From the cell containing the given text, extract its center point as [X, Y] coordinate. 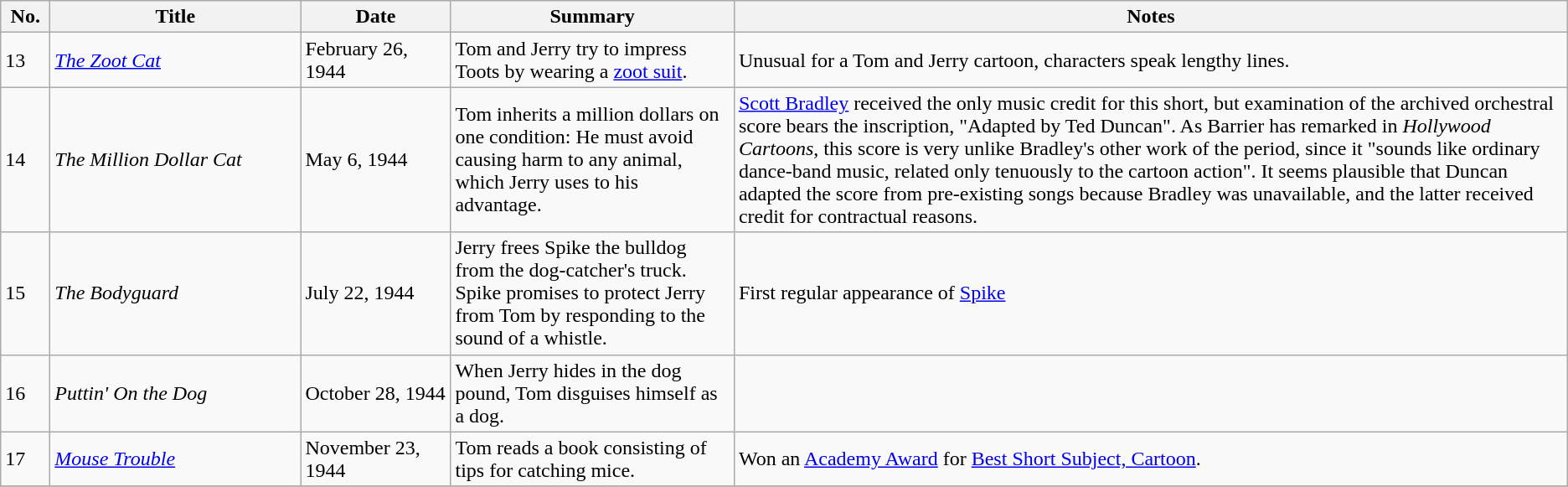
13 [25, 60]
Summary [592, 17]
No. [25, 17]
The Zoot Cat [176, 60]
Mouse Trouble [176, 459]
When Jerry hides in the dog pound, Tom disguises himself as a dog. [592, 393]
First regular appearance of Spike [1151, 293]
Title [176, 17]
17 [25, 459]
Tom reads a book consisting of tips for catching mice. [592, 459]
The Bodyguard [176, 293]
14 [25, 159]
Tom inherits a million dollars on one condition: He must avoid causing harm to any animal, which Jerry uses to his advantage. [592, 159]
October 28, 1944 [375, 393]
Puttin' On the Dog [176, 393]
Won an Academy Award for Best Short Subject, Cartoon. [1151, 459]
16 [25, 393]
July 22, 1944 [375, 293]
February 26, 1944 [375, 60]
Unusual for a Tom and Jerry cartoon, characters speak lengthy lines. [1151, 60]
Notes [1151, 17]
Date [375, 17]
May 6, 1944 [375, 159]
The Million Dollar Cat [176, 159]
November 23, 1944 [375, 459]
Jerry frees Spike the bulldog from the dog-catcher's truck. Spike promises to protect Jerry from Tom by responding to the sound of a whistle. [592, 293]
15 [25, 293]
Tom and Jerry try to impress Toots by wearing a zoot suit. [592, 60]
